For the text-containing cell, return its midpoint in [x, y] coordinate format. 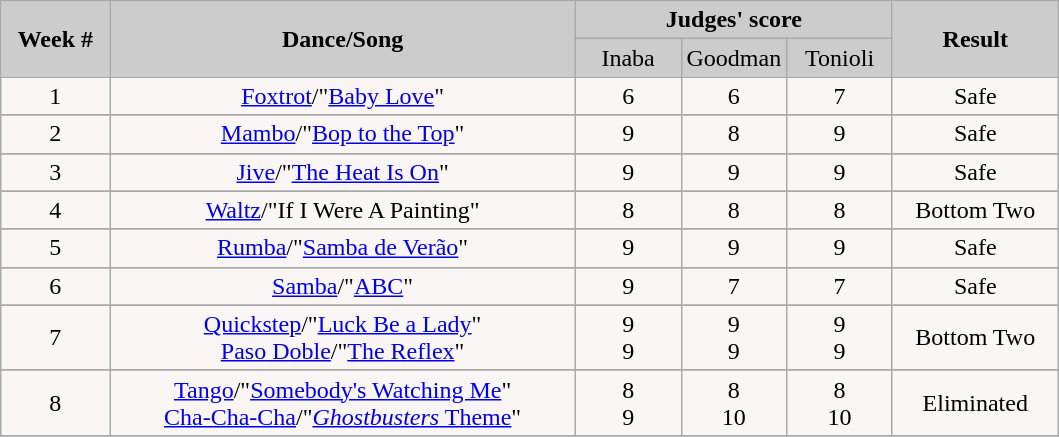
Rumba/"Samba de Verão" [342, 248]
Quickstep/"Luck Be a Lady"Paso Doble/"The Reflex" [342, 338]
2 [56, 134]
Week # [56, 39]
3 [56, 172]
Foxtrot/"Baby Love" [342, 96]
1 [56, 96]
Result [975, 39]
Mambo/"Bop to the Top" [342, 134]
Judges' score [734, 20]
Tonioli [840, 58]
Jive/"The Heat Is On" [342, 172]
5 [56, 248]
Samba/"ABC" [342, 286]
Eliminated [975, 402]
Waltz/"If I Were A Painting" [342, 210]
Inaba [628, 58]
Goodman [734, 58]
Dance/Song [342, 39]
4 [56, 210]
Tango/"Somebody's Watching Me"Cha-Cha-Cha/"Ghostbusters Theme" [342, 402]
89 [628, 402]
